For the text-containing cell, return its midpoint in (X, Y) coordinate format. 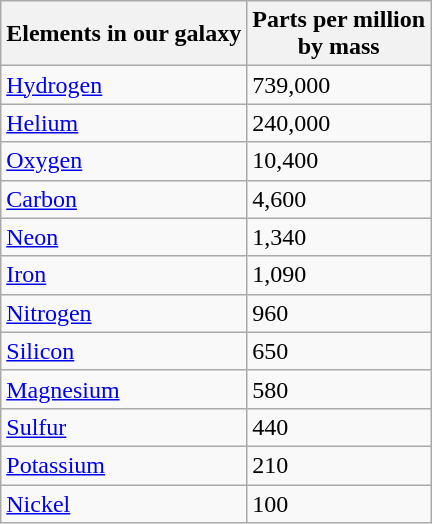
Silicon (124, 351)
739,000 (339, 85)
Hydrogen (124, 85)
210 (339, 465)
Neon (124, 237)
Nitrogen (124, 313)
Parts per millionby mass (339, 34)
580 (339, 389)
1,090 (339, 275)
440 (339, 427)
Potassium (124, 465)
Sulfur (124, 427)
650 (339, 351)
100 (339, 503)
Magnesium (124, 389)
10,400 (339, 161)
Carbon (124, 199)
Oxygen (124, 161)
Helium (124, 123)
240,000 (339, 123)
Nickel (124, 503)
4,600 (339, 199)
1,340 (339, 237)
Elements in our galaxy (124, 34)
Iron (124, 275)
960 (339, 313)
